Return the [X, Y] coordinate for the center point of the cell that contains the specified text.  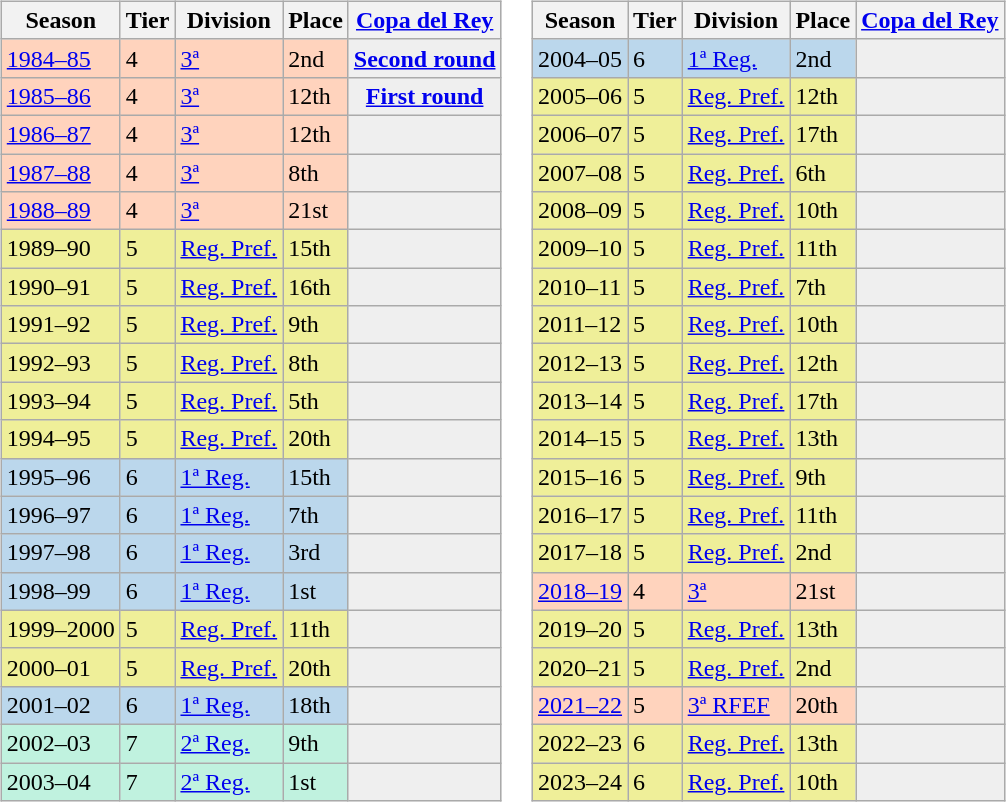
2020–21 [580, 667]
2018–19 [580, 591]
2022–23 [580, 743]
1990–91 [60, 287]
1988–89 [60, 211]
2019–20 [580, 629]
2004–05 [580, 58]
1985–86 [60, 96]
3ª RFEF [736, 705]
2012–13 [580, 363]
5th [316, 401]
1999–2000 [60, 629]
2000–01 [60, 667]
3rd [316, 553]
1997–98 [60, 553]
16th [316, 287]
Second round [424, 58]
1989–90 [60, 249]
1991–92 [60, 325]
2017–18 [580, 553]
2001–02 [60, 705]
1986–87 [60, 134]
2016–17 [580, 515]
1998–99 [60, 591]
1987–88 [60, 173]
1994–95 [60, 439]
2010–11 [580, 287]
2003–04 [60, 781]
18th [316, 705]
2013–14 [580, 401]
2005–06 [580, 96]
2014–15 [580, 439]
2009–10 [580, 249]
1984–85 [60, 58]
1992–93 [60, 363]
2021–22 [580, 705]
1993–94 [60, 401]
2023–24 [580, 781]
2007–08 [580, 173]
First round [424, 96]
1996–97 [60, 515]
2015–16 [580, 477]
2008–09 [580, 211]
1995–96 [60, 477]
2002–03 [60, 743]
6th [823, 173]
2006–07 [580, 134]
2011–12 [580, 325]
